Scan for the cell matching the given text and deliver its (X, Y) coordinate at center. 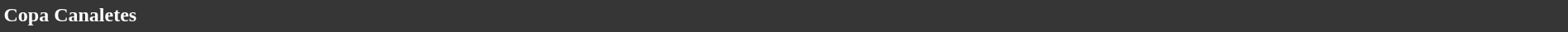
Copa Canaletes (784, 15)
